Find where the given text appears and provide that cell's center as [X, Y] coordinate. 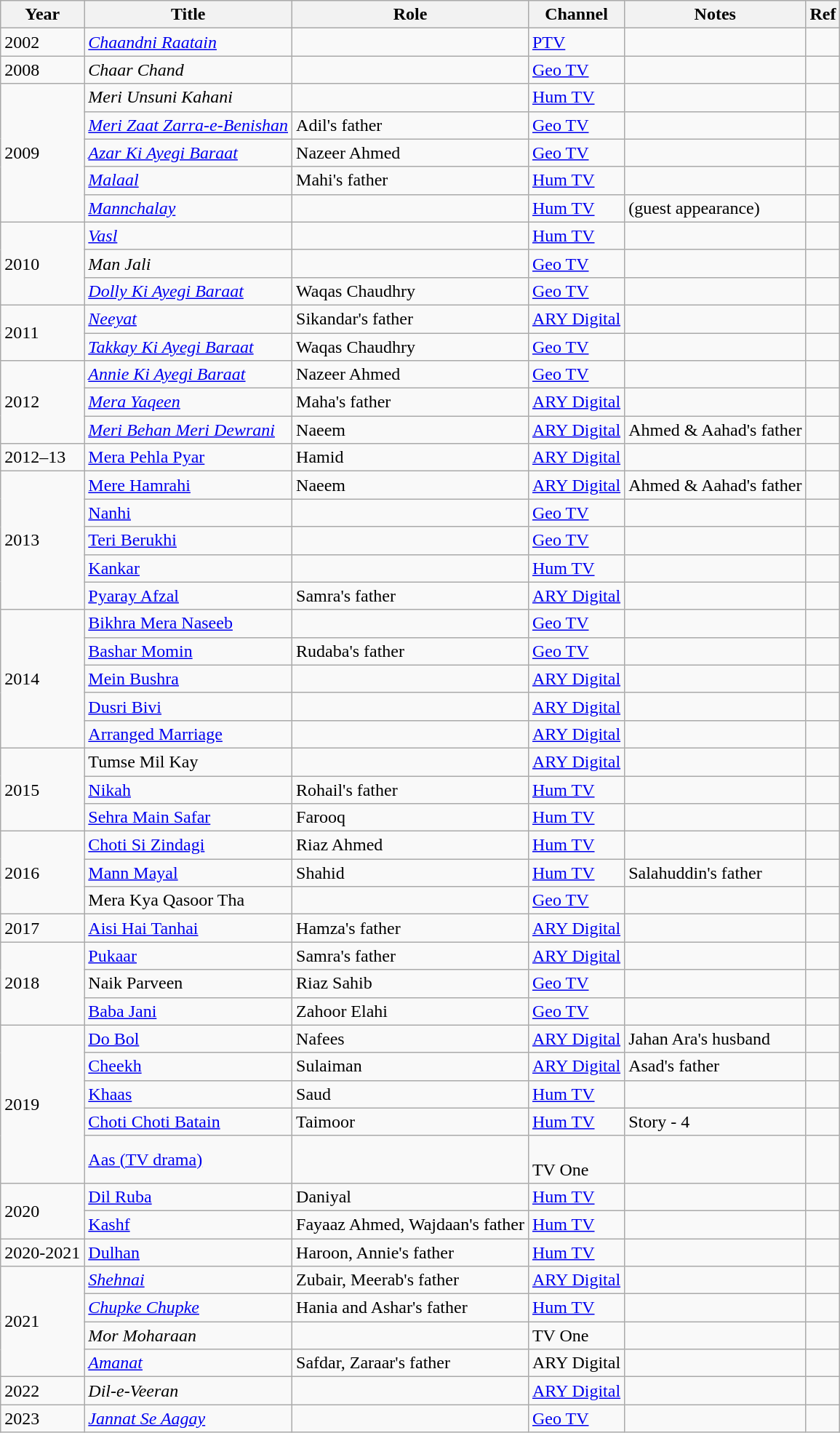
Jannat Se Aagay [188, 1418]
2020 [42, 1210]
2012–13 [42, 458]
Safdar, Zaraar's father [410, 1363]
Taimoor [410, 1122]
Mahi's father [410, 180]
Nanhi [188, 513]
Dusri Bivi [188, 706]
Mera Yaqeen [188, 402]
2010 [42, 263]
Mere Hamrahi [188, 485]
Dulhan [188, 1252]
Dil-e-Veeran [188, 1391]
2019 [42, 1104]
2020-2021 [42, 1252]
Year [42, 15]
Bikhra Mera Naseeb [188, 623]
Chaandni Raatain [188, 42]
2017 [42, 928]
Zubair, Meerab's father [410, 1280]
2016 [42, 873]
Farooq [410, 818]
Notes [716, 15]
2009 [42, 153]
Rudaba's father [410, 651]
Annie Ki Ayegi Baraat [188, 375]
Cheekh [188, 1066]
Daniyal [410, 1197]
Meri Unsuni Kahani [188, 97]
2023 [42, 1418]
Baba Jani [188, 1011]
Neeyat [188, 319]
Saud [410, 1094]
Kashf [188, 1224]
Aas (TV drama) [188, 1159]
Mera Kya Qasoor Tha [188, 901]
Fayaaz Ahmed, Wajdaan's father [410, 1224]
Kankar [188, 568]
Channel [576, 15]
Zahoor Elahi [410, 1011]
Pyaray Afzal [188, 596]
2018 [42, 983]
Hamid [410, 458]
Jahan Ara's husband [716, 1039]
Shahid [410, 873]
Asad's father [716, 1066]
Sulaiman [410, 1066]
Title [188, 15]
Vasl [188, 236]
Naik Parveen [188, 983]
Haroon, Annie's father [410, 1252]
2011 [42, 332]
Malaal [188, 180]
Meri Behan Meri Dewrani [188, 430]
Meri Zaat Zarra-e-Benishan [188, 125]
Amanat [188, 1363]
Man Jali [188, 263]
Takkay Ki Ayegi Baraat [188, 347]
Hamza's father [410, 928]
2022 [42, 1391]
Dil Ruba [188, 1197]
Sikandar's father [410, 319]
2008 [42, 70]
Teri Berukhi [188, 540]
Arranged Marriage [188, 734]
Nikah [188, 789]
Shehnai [188, 1280]
PTV [576, 42]
2012 [42, 402]
Choti Choti Batain [188, 1122]
Rohail's father [410, 789]
Mann Mayal [188, 873]
Story - 4 [716, 1122]
Chupke Chupke [188, 1308]
Choti Si Zindagi [188, 845]
Maha's father [410, 402]
Aisi Hai Tanhai [188, 928]
Riaz Ahmed [410, 845]
Hania and Ashar's father [410, 1308]
Nafees [410, 1039]
2013 [42, 540]
Chaar Chand [188, 70]
2002 [42, 42]
Khaas [188, 1094]
Role [410, 15]
Ref [823, 15]
Mor Moharaan [188, 1336]
Tumse Mil Kay [188, 762]
Pukaar [188, 956]
Sehra Main Safar [188, 818]
Dolly Ki Ayegi Baraat [188, 291]
Azar Ki Ayegi Baraat [188, 153]
Mein Bushra [188, 679]
2021 [42, 1322]
Salahuddin's father [716, 873]
Bashar Momin [188, 651]
Adil's father [410, 125]
Do Bol [188, 1039]
2015 [42, 789]
(guest appearance) [716, 208]
Mannchalay [188, 208]
Riaz Sahib [410, 983]
2014 [42, 679]
Mera Pehla Pyar [188, 458]
